Identify which cell holds the provided text, then report its (X, Y) central coordinate. 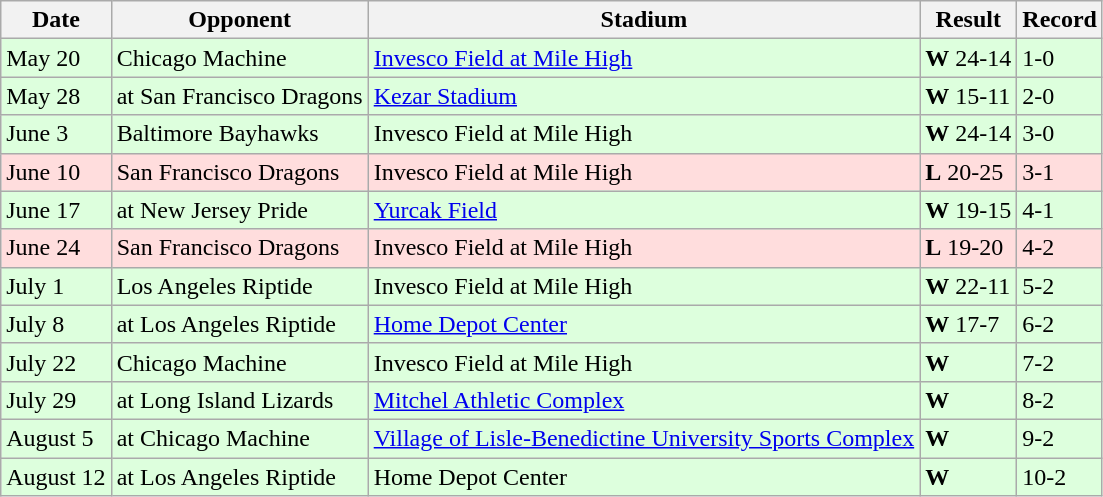
5-2 (1060, 286)
Record (1060, 20)
L 19-20 (968, 248)
Stadium (644, 20)
June 24 (56, 248)
at San Francisco Dragons (240, 96)
July 8 (56, 324)
W 19-15 (968, 210)
10-2 (1060, 477)
3-0 (1060, 134)
7-2 (1060, 362)
at New Jersey Pride (240, 210)
W 15-11 (968, 96)
June 17 (56, 210)
May 28 (56, 96)
Date (56, 20)
Baltimore Bayhawks (240, 134)
1-0 (1060, 58)
Opponent (240, 20)
W 22-11 (968, 286)
Mitchel Athletic Complex (644, 400)
Result (968, 20)
at Chicago Machine (240, 438)
4-1 (1060, 210)
May 20 (56, 58)
L 20-25 (968, 172)
3-1 (1060, 172)
Yurcak Field (644, 210)
Village of Lisle-Benedictine University Sports Complex (644, 438)
8-2 (1060, 400)
W 17-7 (968, 324)
Kezar Stadium (644, 96)
June 10 (56, 172)
July 22 (56, 362)
2-0 (1060, 96)
August 12 (56, 477)
6-2 (1060, 324)
9-2 (1060, 438)
July 29 (56, 400)
at Long Island Lizards (240, 400)
July 1 (56, 286)
4-2 (1060, 248)
Los Angeles Riptide (240, 286)
June 3 (56, 134)
August 5 (56, 438)
